Determine the (X, Y) coordinate at the center of the cell enclosing the given text.  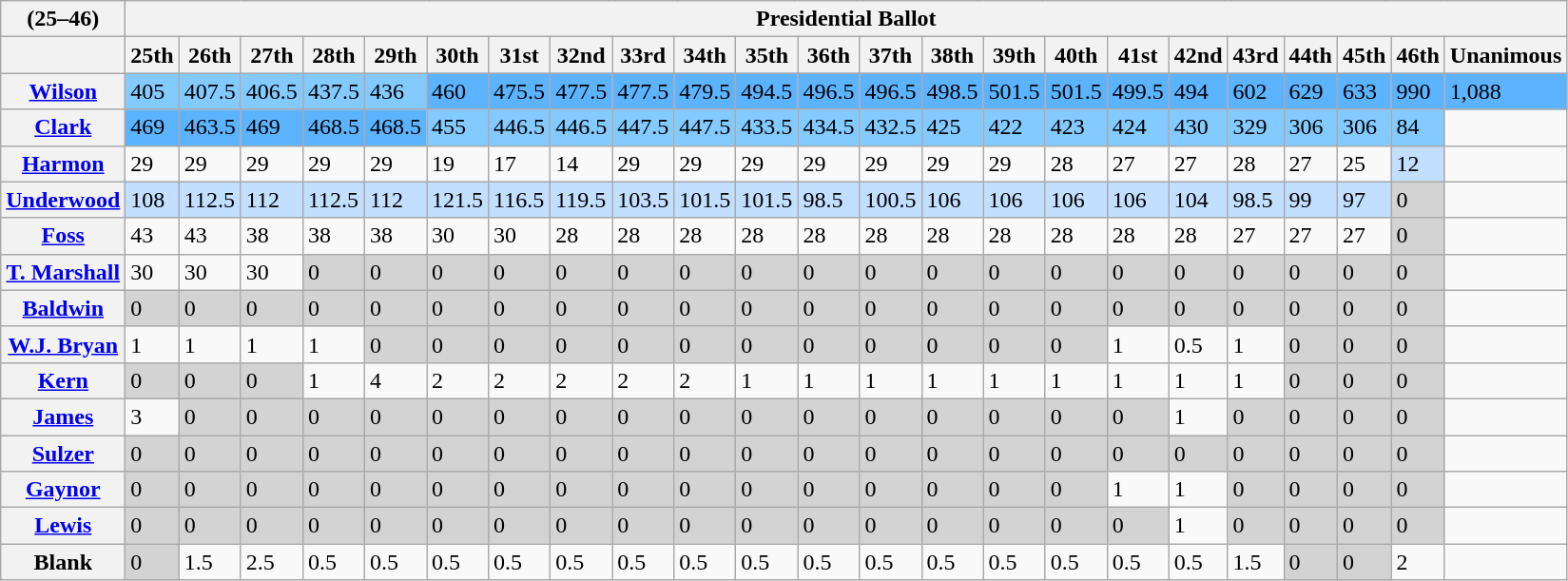
460 (456, 91)
14 (582, 164)
990 (1418, 91)
12 (1418, 164)
17 (519, 164)
1,088 (1505, 91)
121.5 (456, 200)
498.5 (953, 91)
405 (152, 91)
2.5 (272, 562)
41st (1137, 55)
455 (456, 127)
97 (1364, 200)
436 (396, 91)
424 (1137, 127)
40th (1076, 55)
423 (1076, 127)
(25–46) (63, 19)
100.5 (890, 200)
425 (953, 127)
James (63, 416)
Gaynor (63, 490)
W.J. Bryan (63, 344)
494 (1198, 91)
406.5 (272, 91)
30th (456, 55)
T. Marshall (63, 272)
108 (152, 200)
602 (1255, 91)
Wilson (63, 91)
Underwood (63, 200)
116.5 (519, 200)
31st (519, 55)
25 (1364, 164)
432.5 (890, 127)
407.5 (209, 91)
39th (1014, 55)
104 (1198, 200)
44th (1310, 55)
Foss (63, 236)
629 (1310, 91)
Presidential Ballot (846, 19)
36th (829, 55)
Harmon (63, 164)
Lewis (63, 526)
633 (1364, 91)
430 (1198, 127)
463.5 (209, 127)
Unanimous (1505, 55)
19 (456, 164)
46th (1418, 55)
Kern (63, 380)
494.5 (766, 91)
27th (272, 55)
3 (152, 416)
84 (1418, 127)
103.5 (643, 200)
329 (1255, 127)
437.5 (333, 91)
37th (890, 55)
422 (1014, 127)
Clark (63, 127)
33rd (643, 55)
433.5 (766, 127)
34th (706, 55)
Sulzer (63, 454)
25th (152, 55)
499.5 (1137, 91)
4 (396, 380)
32nd (582, 55)
28th (333, 55)
Baldwin (63, 308)
119.5 (582, 200)
479.5 (706, 91)
35th (766, 55)
42nd (1198, 55)
43rd (1255, 55)
Blank (63, 562)
29th (396, 55)
434.5 (829, 127)
45th (1364, 55)
26th (209, 55)
475.5 (519, 91)
38th (953, 55)
99 (1310, 200)
